Return (X, Y) of the center of cell containing provided text 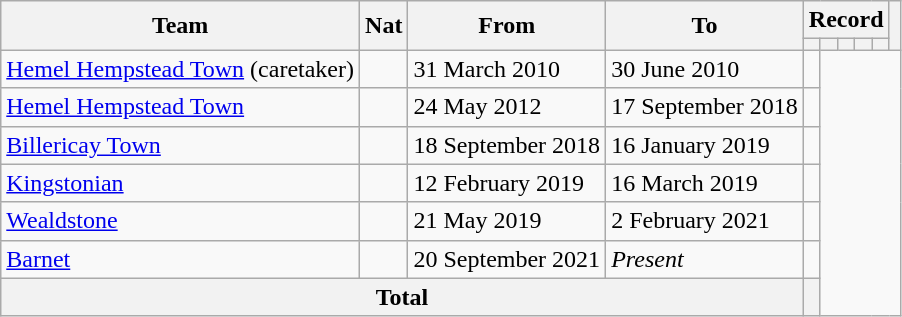
Hemel Hempstead Town (180, 107)
18 September 2018 (507, 145)
Team (180, 26)
To (705, 26)
Total (402, 297)
Billericay Town (180, 145)
20 September 2021 (507, 259)
16 January 2019 (705, 145)
Present (705, 259)
Barnet (180, 259)
17 September 2018 (705, 107)
From (507, 26)
Nat (384, 26)
Kingstonian (180, 183)
21 May 2019 (507, 221)
24 May 2012 (507, 107)
30 June 2010 (705, 69)
Record (846, 20)
Wealdstone (180, 221)
12 February 2019 (507, 183)
31 March 2010 (507, 69)
16 March 2019 (705, 183)
2 February 2021 (705, 221)
Hemel Hempstead Town (caretaker) (180, 69)
